Extract the (X, Y) coordinate from the center of the cell holding the provided text.  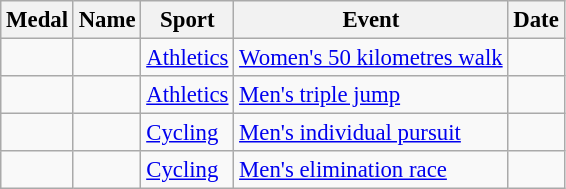
Men's triple jump (371, 95)
Event (371, 20)
Medal (38, 20)
Women's 50 kilometres walk (371, 58)
Men's individual pursuit (371, 133)
Sport (188, 20)
Date (536, 20)
Name (107, 20)
Men's elimination race (371, 170)
